Return (X, Y) of the center of cell containing provided text 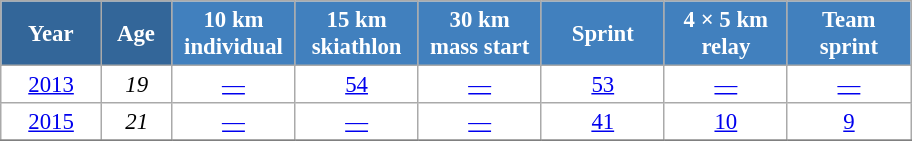
21 (136, 122)
30 km mass start (480, 34)
53 (602, 85)
41 (602, 122)
Team sprint (848, 34)
2013 (52, 85)
2015 (52, 122)
Age (136, 34)
9 (848, 122)
Sprint (602, 34)
Year (52, 34)
10 km individual (234, 34)
10 (726, 122)
4 × 5 km relay (726, 34)
54 (356, 85)
15 km skiathlon (356, 34)
19 (136, 85)
